Search for the cell housing the specified text and yield its [X, Y] center coordinate. 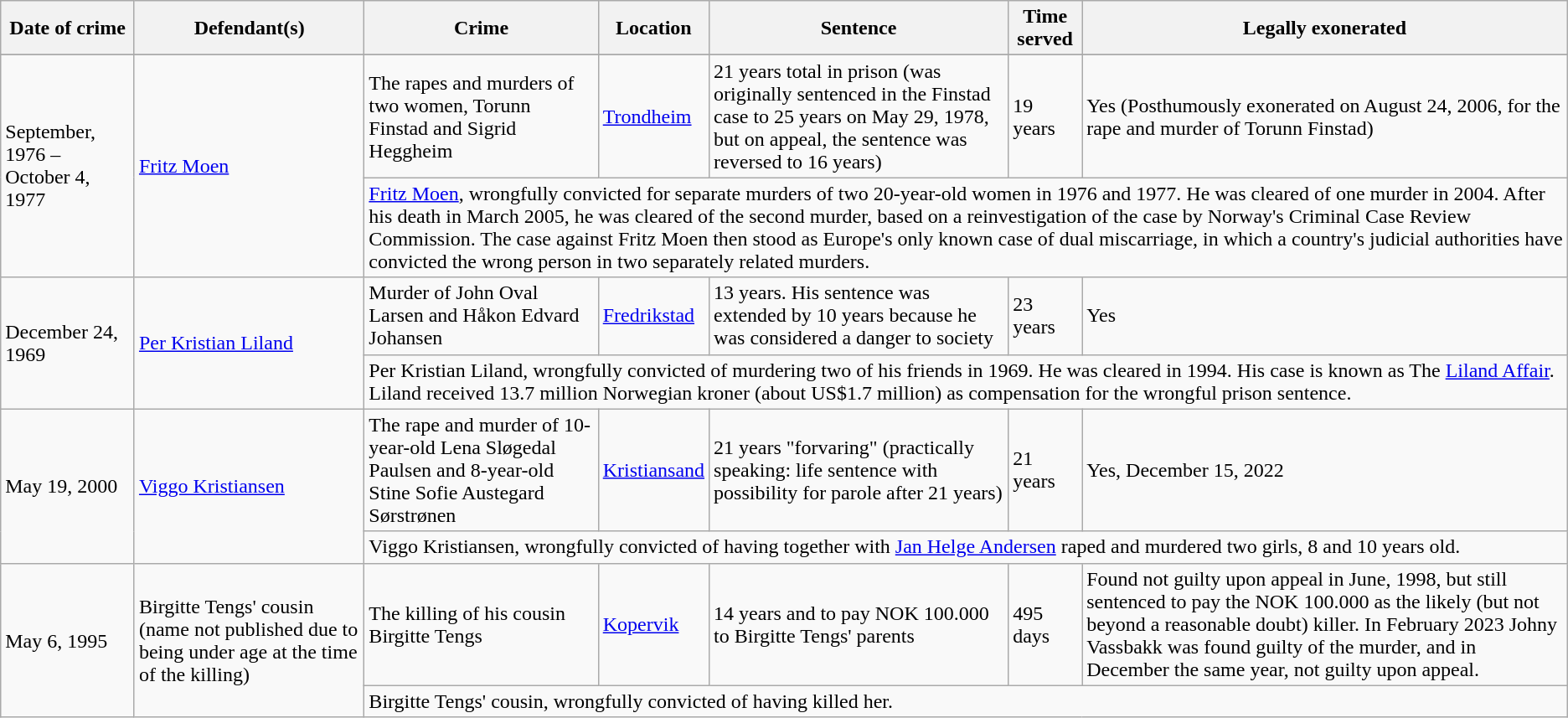
Yes (Posthumously exonerated on August 24, 2006, for the rape and murder of Torunn Finstad) [1325, 116]
Per Kristian Liland [249, 344]
Yes [1325, 316]
The rapes and murders of two women, Torunn Finstad and Sigrid Heggheim [481, 116]
Location [653, 28]
Time served [1045, 28]
23 years [1045, 316]
21 years "forvaring" (practically speaking: life sentence with possibility for parole after 21 years) [859, 470]
Viggo Kristiansen, wrongfully convicted of having together with Jan Helge Andersen raped and murdered two girls, 8 and 10 years old. [966, 547]
Crime [481, 28]
Sentence [859, 28]
21 years [1045, 470]
Fredrikstad [653, 316]
September, 1976 – October 4, 1977 [68, 166]
19 years [1045, 116]
Murder of John Oval Larsen and Håkon Edvard Johansen [481, 316]
Trondheim [653, 116]
December 24, 1969 [68, 344]
Yes, December 15, 2022 [1325, 470]
Defendant(s) [249, 28]
Birgitte Tengs' cousin (name not published due to being under age at the time of the killing) [249, 640]
Date of crime [68, 28]
Kristiansand [653, 470]
Fritz Moen [249, 166]
May 19, 2000 [68, 486]
Birgitte Tengs' cousin, wrongfully convicted of having killed her. [966, 701]
Viggo Kristiansen [249, 486]
May 6, 1995 [68, 640]
The killing of his cousin Birgitte Tengs [481, 624]
13 years. His sentence was extended by 10 years because he was considered a danger to society [859, 316]
495 days [1045, 624]
The rape and murder of 10-year-old Lena Sløgedal Paulsen and 8-year-old Stine Sofie Austegard Sørstrønen [481, 470]
Kopervik [653, 624]
Legally exonerated [1325, 28]
14 years and to pay NOK 100.000 to Birgitte Tengs' parents [859, 624]
